From the cell containing the given text, extract its center point as (X, Y) coordinate. 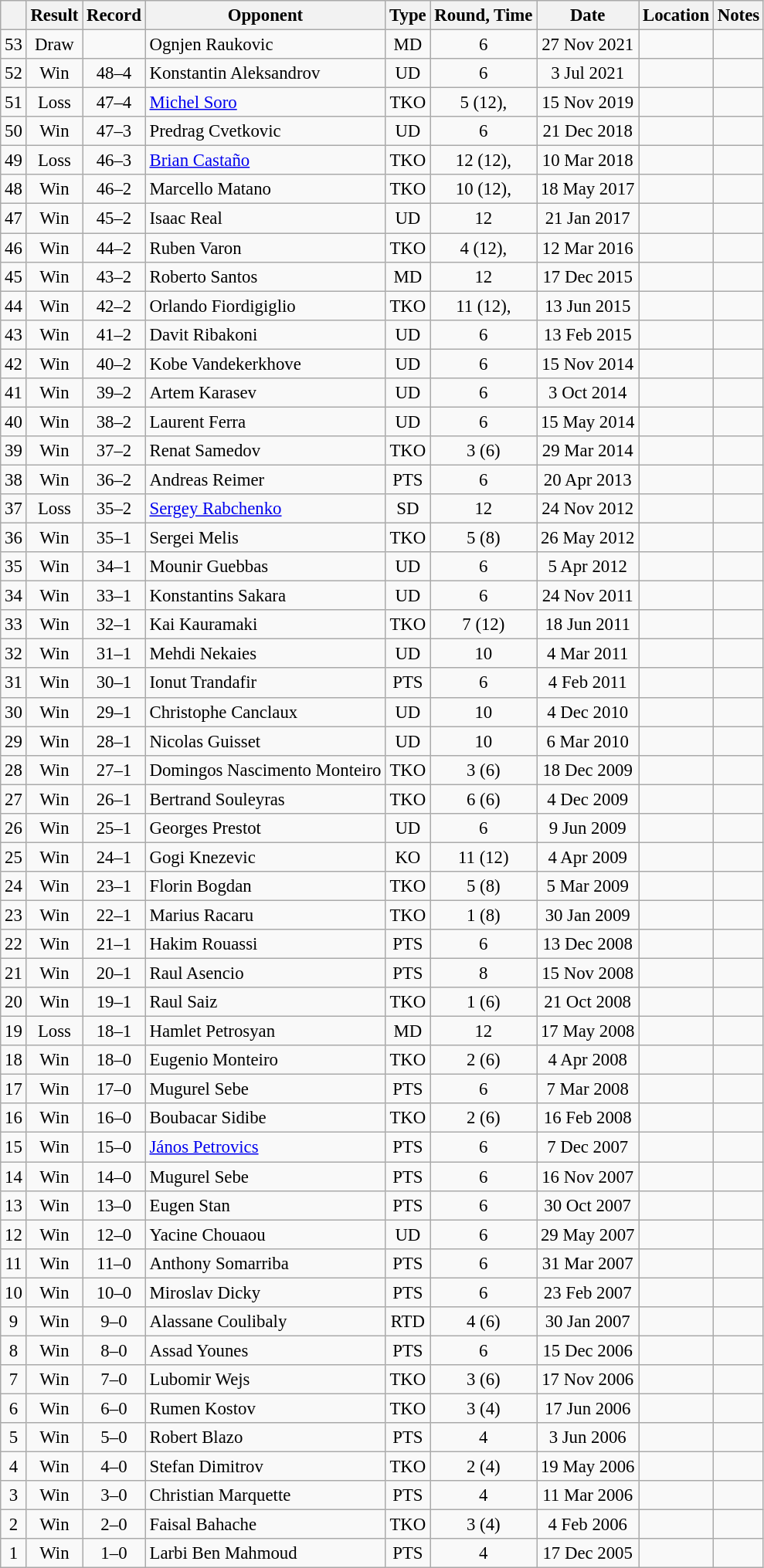
1 (14, 1553)
13 Dec 2008 (588, 944)
27 Nov 2021 (588, 45)
30 Jan 2009 (588, 915)
19–1 (114, 1002)
24 (14, 886)
43–2 (114, 276)
10–0 (114, 1292)
Eugen Stan (266, 1205)
29–1 (114, 712)
5 (12), (484, 103)
Michel Soro (266, 103)
3 Oct 2014 (588, 393)
48–4 (114, 73)
24–1 (114, 857)
48 (14, 189)
Konstantins Sakara (266, 596)
35 (14, 567)
16 Feb 2008 (588, 1119)
42–2 (114, 306)
Marius Racaru (266, 915)
Florin Bogdan (266, 886)
40 (14, 422)
41–2 (114, 334)
11 (12), (484, 306)
Faisal Bahache (266, 1525)
Artem Karasev (266, 393)
45 (14, 276)
21 Jan 2017 (588, 218)
25 (14, 857)
6 (6) (484, 799)
13 (14, 1205)
5 Apr 2012 (588, 567)
13–0 (114, 1205)
4 Apr 2009 (588, 857)
Mehdi Nekaies (266, 654)
34 (14, 596)
21 Dec 2018 (588, 131)
20 (14, 1002)
1 (6) (484, 1002)
Robert Blazo (266, 1438)
Location (677, 15)
17 Dec 2005 (588, 1553)
Lubomir Wejs (266, 1380)
39–2 (114, 393)
3 Jun 2006 (588, 1438)
7 Dec 2007 (588, 1147)
Georges Prestot (266, 828)
4 Feb 2006 (588, 1525)
47–4 (114, 103)
14–0 (114, 1177)
15 Nov 2008 (588, 974)
33 (14, 625)
Raul Saiz (266, 1002)
18 May 2017 (588, 189)
Isaac Real (266, 218)
12–0 (114, 1234)
3 Jul 2021 (588, 73)
46 (14, 248)
16 Nov 2007 (588, 1177)
2 (4) (484, 1467)
Bertrand Souleyras (266, 799)
15 Dec 2006 (588, 1350)
44 (14, 306)
47 (14, 218)
26 (14, 828)
2–0 (114, 1525)
30–1 (114, 683)
19 May 2006 (588, 1467)
Result (54, 15)
43 (14, 334)
29 Mar 2014 (588, 451)
Raul Asencio (266, 974)
Domingos Nascimento Monteiro (266, 770)
15–0 (114, 1147)
5 (14, 1438)
32 (14, 654)
4–0 (114, 1467)
38 (14, 479)
17 (14, 1089)
11 (14, 1263)
7–0 (114, 1380)
26–1 (114, 799)
18 Jun 2011 (588, 625)
János Petrovics (266, 1147)
27 (14, 799)
16 (14, 1119)
Eugenio Monteiro (266, 1060)
Miroslav Dicky (266, 1292)
30 (14, 712)
Opponent (266, 15)
37 (14, 509)
30 Jan 2007 (588, 1322)
5–0 (114, 1438)
Boubacar Sidibe (266, 1119)
Brian Castaño (266, 161)
Nicolas Guisset (266, 741)
Ognjen Raukovic (266, 45)
Orlando Fiordigiglio (266, 306)
50 (14, 131)
9 Jun 2009 (588, 828)
18–1 (114, 1031)
52 (14, 73)
4 Apr 2008 (588, 1060)
21 Oct 2008 (588, 1002)
1–0 (114, 1553)
Davit Ribakoni (266, 334)
Date (588, 15)
23 Feb 2007 (588, 1292)
21–1 (114, 944)
4 (12), (484, 248)
Draw (54, 45)
51 (14, 103)
Larbi Ben Mahmoud (266, 1553)
25–1 (114, 828)
39 (14, 451)
Record (114, 15)
15 (14, 1147)
33–1 (114, 596)
Hakim Rouassi (266, 944)
35–1 (114, 538)
Anthony Somarriba (266, 1263)
15 Nov 2014 (588, 364)
17 May 2008 (588, 1031)
47–3 (114, 131)
49 (14, 161)
36–2 (114, 479)
28 (14, 770)
18 (14, 1060)
Ruben Varon (266, 248)
Ionut Trandafir (266, 683)
36 (14, 538)
19 (14, 1031)
40–2 (114, 364)
Sergei Melis (266, 538)
14 (14, 1177)
9 (14, 1322)
46–3 (114, 161)
Andreas Reimer (266, 479)
Hamlet Petrosyan (266, 1031)
20–1 (114, 974)
30 Oct 2007 (588, 1205)
12 (12), (484, 161)
22–1 (114, 915)
44–2 (114, 248)
42 (14, 364)
8–0 (114, 1350)
41 (14, 393)
11 (12) (484, 857)
46–2 (114, 189)
17 Jun 2006 (588, 1408)
22 (14, 944)
5 Mar 2009 (588, 886)
Roberto Santos (266, 276)
24 Nov 2012 (588, 509)
Yacine Chouaou (266, 1234)
1 (8) (484, 915)
7 (14, 1380)
Predrag Cvetkovic (266, 131)
6–0 (114, 1408)
10 Mar 2018 (588, 161)
17 Dec 2015 (588, 276)
4 (6) (484, 1322)
Marcello Matano (266, 189)
53 (14, 45)
9–0 (114, 1322)
29 May 2007 (588, 1234)
15 May 2014 (588, 422)
6 Mar 2010 (588, 741)
Type (408, 15)
Kobe Vandekerkhove (266, 364)
Christophe Canclaux (266, 712)
17–0 (114, 1089)
Assad Younes (266, 1350)
Sergey Rabchenko (266, 509)
Round, Time (484, 15)
34–1 (114, 567)
Notes (739, 15)
16–0 (114, 1119)
31 (14, 683)
Rumen Kostov (266, 1408)
17 Nov 2006 (588, 1380)
29 (14, 741)
KO (408, 857)
SD (408, 509)
31 Mar 2007 (588, 1263)
37–2 (114, 451)
31–1 (114, 654)
3 (14, 1495)
Laurent Ferra (266, 422)
18 Dec 2009 (588, 770)
21 (14, 974)
4 Dec 2010 (588, 712)
24 Nov 2011 (588, 596)
45–2 (114, 218)
Konstantin Aleksandrov (266, 73)
7 (12) (484, 625)
27–1 (114, 770)
35–2 (114, 509)
10 (12), (484, 189)
23–1 (114, 886)
2 (14, 1525)
32–1 (114, 625)
28–1 (114, 741)
7 Mar 2008 (588, 1089)
13 Feb 2015 (588, 334)
38–2 (114, 422)
23 (14, 915)
3–0 (114, 1495)
Stefan Dimitrov (266, 1467)
Gogi Knezevic (266, 857)
RTD (408, 1322)
Renat Samedov (266, 451)
Christian Marquette (266, 1495)
18–0 (114, 1060)
13 Jun 2015 (588, 306)
4 Mar 2011 (588, 654)
26 May 2012 (588, 538)
Kai Kauramaki (266, 625)
11–0 (114, 1263)
Mounir Guebbas (266, 567)
20 Apr 2013 (588, 479)
12 Mar 2016 (588, 248)
4 Feb 2011 (588, 683)
11 Mar 2006 (588, 1495)
Alassane Coulibaly (266, 1322)
15 Nov 2019 (588, 103)
4 Dec 2009 (588, 799)
